For the text-containing cell, return its midpoint in [x, y] coordinate format. 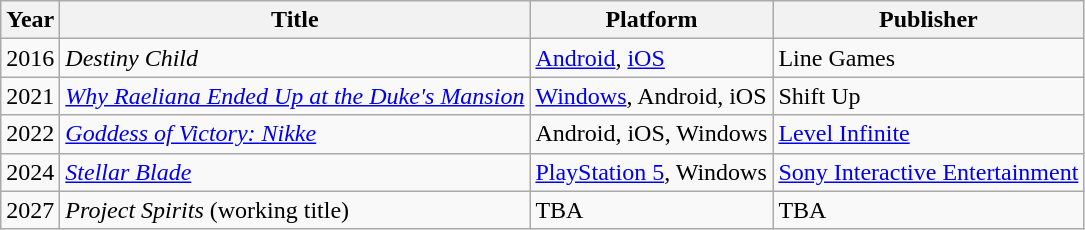
Publisher [928, 20]
Goddess of Victory: Nikke [295, 134]
PlayStation 5, Windows [652, 172]
Project Spirits (working title) [295, 210]
Destiny Child [295, 58]
Line Games [928, 58]
Platform [652, 20]
Level Infinite [928, 134]
Android, iOS [652, 58]
Sony Interactive Entertainment [928, 172]
2024 [30, 172]
2027 [30, 210]
Year [30, 20]
2016 [30, 58]
Stellar Blade [295, 172]
Shift Up [928, 96]
Windows, Android, iOS [652, 96]
Android, iOS, Windows [652, 134]
2022 [30, 134]
Why Raeliana Ended Up at the Duke's Mansion [295, 96]
Title [295, 20]
2021 [30, 96]
